Locate the cell with the specified text and output its (x, y) center coordinate. 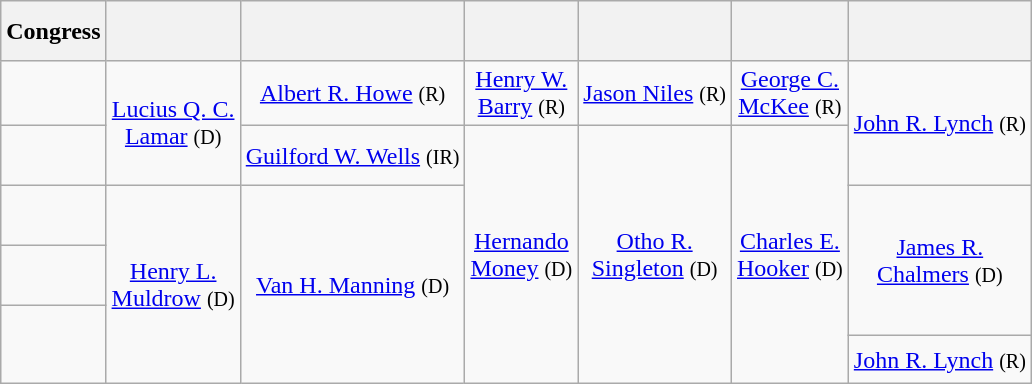
Van H. Manning (D) (352, 285)
Congress (54, 31)
Lucius Q. C.Lamar (D) (173, 124)
Albert R. Howe (R) (352, 94)
Henry W.Barry (R) (522, 94)
James R.Chalmers (D) (940, 261)
HernandoMoney (D) (522, 255)
Henry L.Muldrow (D) (173, 285)
Otho R.Singleton (D) (655, 255)
Guilford W. Wells (IR) (352, 156)
George C.McKee (R) (790, 94)
Charles E.Hooker (D) (790, 255)
Jason Niles (R) (655, 94)
